For the text-containing cell, return its midpoint in [x, y] coordinate format. 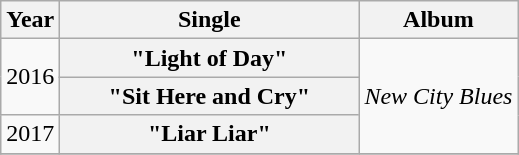
New City Blues [438, 96]
Year [30, 20]
"Light of Day" [210, 58]
2017 [30, 134]
2016 [30, 77]
"Sit Here and Cry" [210, 96]
"Liar Liar" [210, 134]
Single [210, 20]
Album [438, 20]
